Extract the [X, Y] coordinate from the center of the cell holding the provided text.  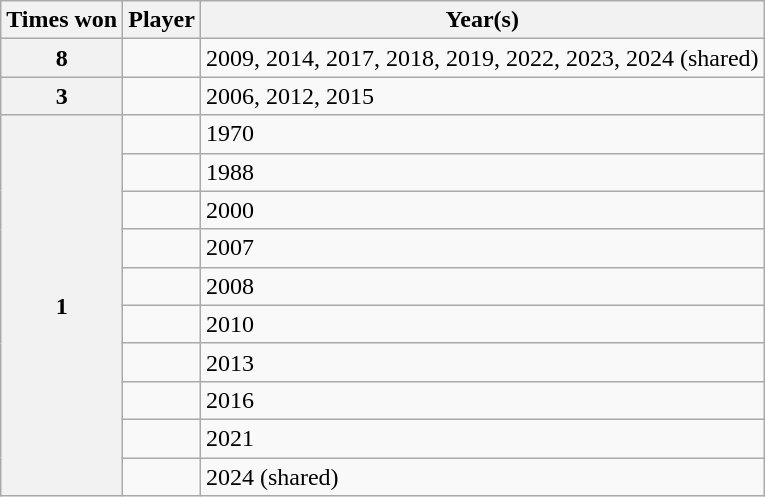
Player [162, 20]
2000 [482, 210]
2013 [482, 362]
2010 [482, 324]
2009, 2014, 2017, 2018, 2019, 2022, 2023, 2024 (shared) [482, 58]
2024 (shared) [482, 477]
2008 [482, 286]
Times won [62, 20]
1970 [482, 134]
2016 [482, 400]
2021 [482, 438]
1 [62, 306]
8 [62, 58]
1988 [482, 172]
2007 [482, 248]
2006, 2012, 2015 [482, 96]
Year(s) [482, 20]
3 [62, 96]
